Return (x, y) of the center of cell containing provided text 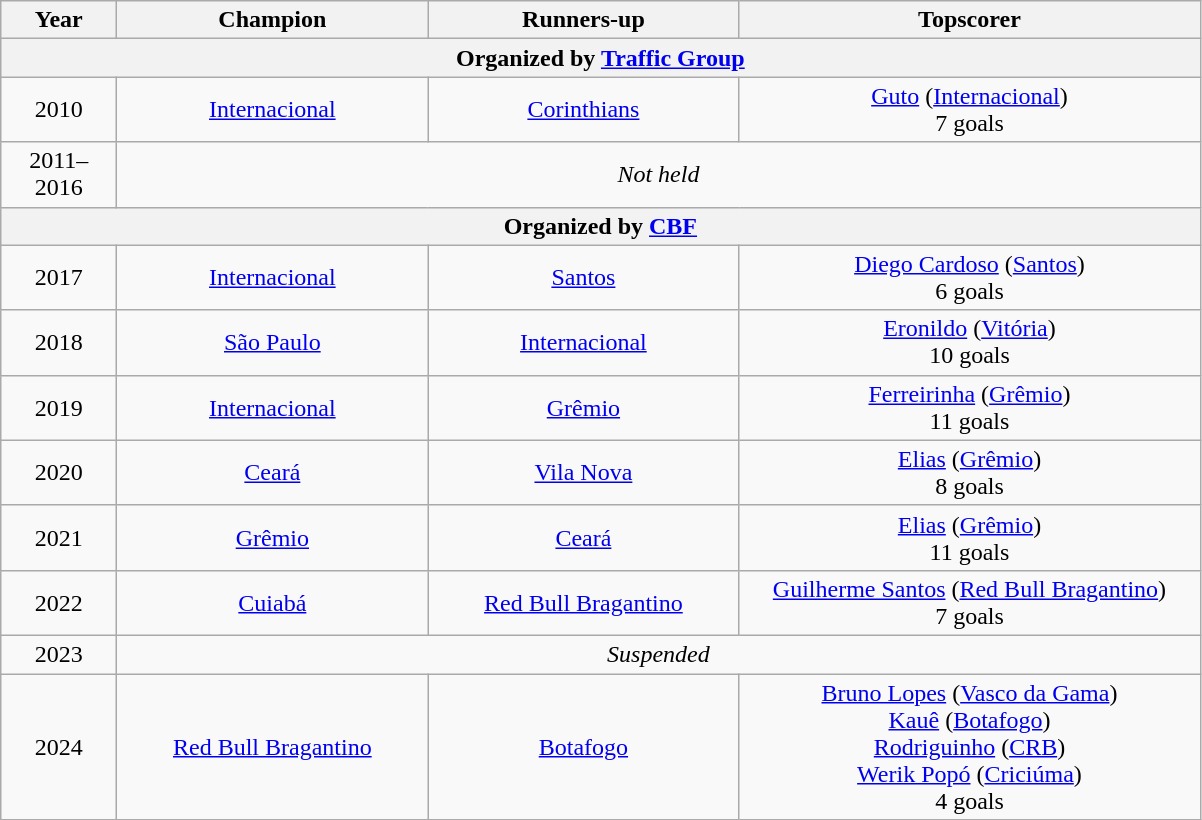
Botafogo (584, 747)
São Paulo (272, 342)
Corinthians (584, 110)
Organized by Traffic Group (600, 58)
Diego Cardoso (Santos)6 goals (970, 278)
2023 (59, 654)
Runners-up (584, 20)
Champion (272, 20)
Vila Nova (584, 472)
Cuiabá (272, 602)
Suspended (658, 654)
Bruno Lopes (Vasco da Gama)Kauê (Botafogo)Rodriguinho (CRB)Werik Popó (Criciúma)4 goals (970, 747)
Elias (Grêmio)8 goals (970, 472)
2021 (59, 538)
2018 (59, 342)
2011–2016 (59, 174)
2017 (59, 278)
2019 (59, 408)
Year (59, 20)
2010 (59, 110)
Guilherme Santos (Red Bull Bragantino)7 goals (970, 602)
Organized by CBF (600, 226)
Santos (584, 278)
2022 (59, 602)
Elias (Grêmio)11 goals (970, 538)
2024 (59, 747)
Ferreirinha (Grêmio)11 goals (970, 408)
Not held (658, 174)
Guto (Internacional)7 goals (970, 110)
Topscorer (970, 20)
2020 (59, 472)
Eronildo (Vitória)10 goals (970, 342)
